Locate the cell with the specified text and output its [X, Y] center coordinate. 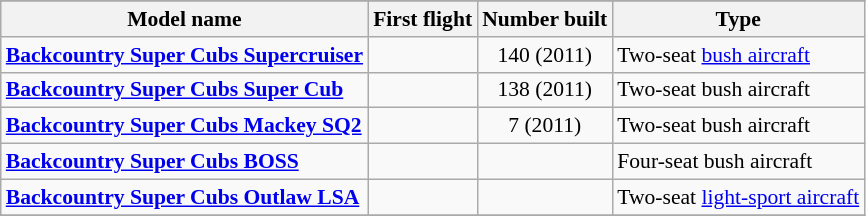
Backcountry Super Cubs BOSS [184, 162]
Backcountry Super Cubs Mackey SQ2 [184, 126]
Backcountry Super Cubs Outlaw LSA [184, 197]
140 (2011) [544, 55]
7 (2011) [544, 126]
Four-seat bush aircraft [738, 162]
Backcountry Super Cubs Super Cub [184, 90]
Two-seat light-sport aircraft [738, 197]
First flight [422, 19]
Model name [184, 19]
138 (2011) [544, 90]
Backcountry Super Cubs Supercruiser [184, 55]
Number built [544, 19]
Type [738, 19]
